Extract the [x, y] coordinate from the center of the cell holding the provided text.  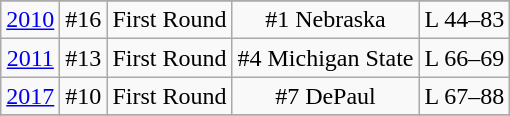
#1 Nebraska [326, 20]
L 44–83 [464, 20]
2011 [30, 58]
#16 [84, 20]
L 66–69 [464, 58]
2010 [30, 20]
L 67–88 [464, 96]
2017 [30, 96]
#7 DePaul [326, 96]
#4 Michigan State [326, 58]
#10 [84, 96]
#13 [84, 58]
